Capture the cell that displays the provided text and extract its (X, Y) central coordinate. 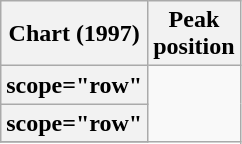
Peakposition (194, 34)
Chart (1997) (74, 34)
